Determine the (X, Y) coordinate at the center of the cell enclosing the given text.  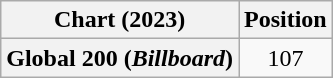
Global 200 (Billboard) (120, 58)
Position (285, 20)
Chart (2023) (120, 20)
107 (285, 58)
